Detect which cell encompasses the target text, then output its (x, y) center coordinate. 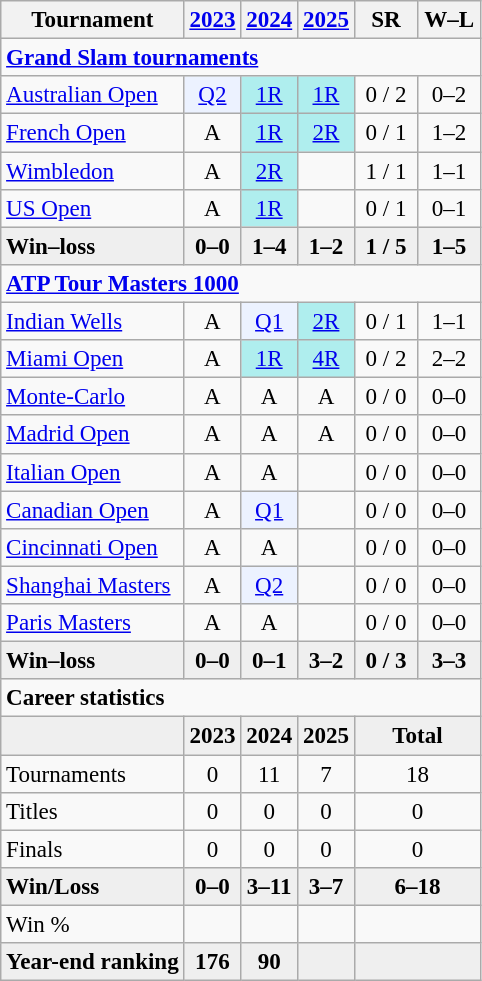
Shanghai Masters (92, 585)
Canadian Open (92, 510)
Italian Open (92, 472)
Career statistics (241, 698)
Titles (92, 812)
Miami Open (92, 359)
3–2 (326, 661)
Year-end ranking (92, 962)
6–18 (417, 887)
18 (417, 774)
3–11 (270, 887)
Tournament (92, 20)
Win/Loss (92, 887)
Total (417, 736)
ATP Tour Masters 1000 (241, 284)
Wimbledon (92, 171)
2–2 (450, 359)
3–3 (450, 661)
1–4 (270, 246)
Monte-Carlo (92, 397)
3–7 (326, 887)
0 / 3 (386, 661)
SR (386, 20)
Australian Open (92, 95)
Madrid Open (92, 435)
Paris Masters (92, 623)
Win % (92, 925)
W–L (450, 20)
Cincinnati Open (92, 548)
Finals (92, 849)
Grand Slam tournaments (241, 58)
176 (212, 962)
7 (326, 774)
0–2 (450, 95)
French Open (92, 133)
1–5 (450, 246)
4R (326, 359)
90 (270, 962)
11 (270, 774)
Indian Wells (92, 322)
US Open (92, 209)
1 / 5 (386, 246)
Tournaments (92, 774)
1 / 1 (386, 171)
